Pinpoint the cell where the given text exists, returning its (X, Y) midpoint coordinate. 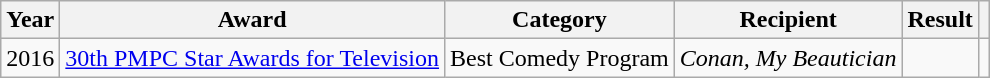
Recipient (788, 20)
30th PMPC Star Awards for Television (252, 58)
Result (940, 20)
2016 (30, 58)
Conan, My Beautician (788, 58)
Year (30, 20)
Award (252, 20)
Best Comedy Program (560, 58)
Category (560, 20)
